Provide the [X, Y] coordinate of the cell's center where the given text is located.  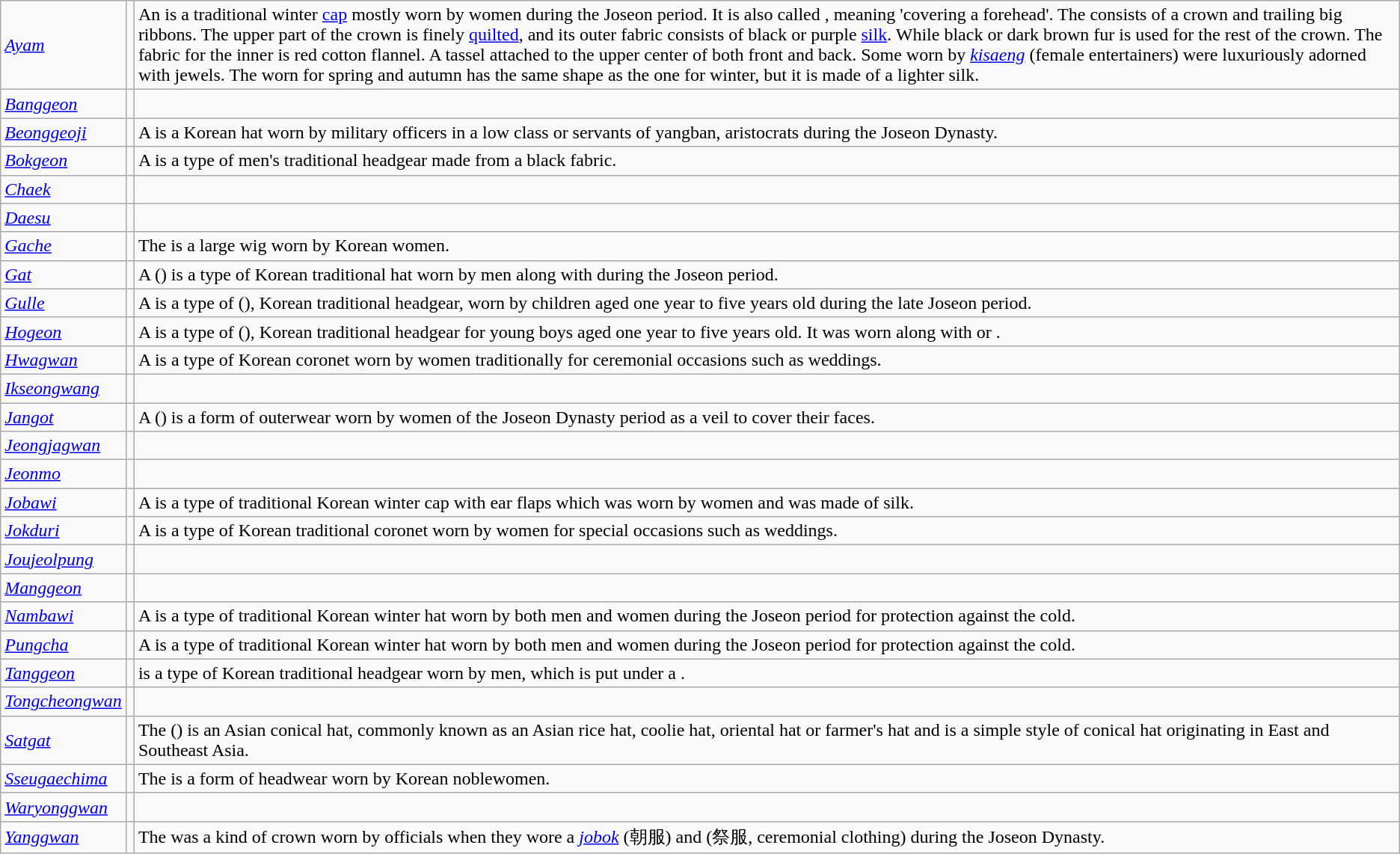
A is a Korean hat worn by military officers in a low class or servants of yangban, aristocrats during the Joseon Dynasty. [767, 132]
A is a type of men's traditional headgear made from a black fabric. [767, 161]
Jokduri [64, 531]
Jeonmo [64, 474]
The is a form of headwear worn by Korean noblewomen. [767, 778]
Satgat [64, 740]
Yanggwan [64, 838]
A () is a form of outerwear worn by women of the Joseon Dynasty period as a veil to cover their faces. [767, 417]
Gache [64, 246]
Waryonggwan [64, 807]
Jobawi [64, 503]
A is a type of (), Korean traditional headgear for young boys aged one year to five years old. It was worn along with or . [767, 331]
Joujeolpung [64, 559]
Hogeon [64, 331]
Jangot [64, 417]
Pungcha [64, 645]
Ikseongwang [64, 388]
Hwagwan [64, 360]
Beonggeoji [64, 132]
Ayam [64, 45]
Gulle [64, 303]
The was a kind of crown worn by officials when they wore a jobok (朝服) and (祭服, ceremonial clothing) during the Joseon Dynasty. [767, 838]
Nambawi [64, 616]
Sseugaechima [64, 778]
Chaek [64, 189]
A is a type of traditional Korean winter cap with ear flaps which was worn by women and was made of silk. [767, 503]
A is a type of Korean coronet worn by women traditionally for ceremonial occasions such as weddings. [767, 360]
A () is a type of Korean traditional hat worn by men along with during the Joseon period. [767, 274]
Banggeon [64, 104]
Jeongjagwan [64, 446]
Tongcheongwan [64, 701]
Manggeon [64, 588]
Daesu [64, 218]
Gat [64, 274]
is a type of Korean traditional headgear worn by men, which is put under a . [767, 673]
Tanggeon [64, 673]
A is a type of Korean traditional coronet worn by women for special occasions such as weddings. [767, 531]
Bokgeon [64, 161]
The is a large wig worn by Korean women. [767, 246]
A is a type of (), Korean traditional headgear, worn by children aged one year to five years old during the late Joseon period. [767, 303]
